Detect which cell encompasses the target text, then output its [X, Y] center coordinate. 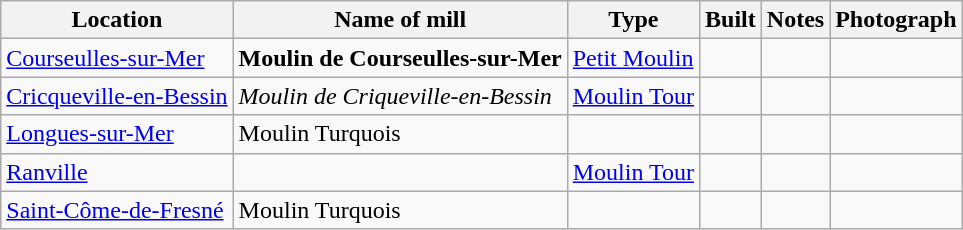
Photograph [896, 20]
Type [633, 20]
Notes [795, 20]
Name of mill [400, 20]
Moulin de Courseulles-sur-Mer [400, 58]
Location [117, 20]
Moulin de Criqueville-en-Bessin [400, 96]
Petit Moulin [633, 58]
Courseulles-sur-Mer [117, 58]
Longues-sur-Mer [117, 134]
Cricqueville-en-Bessin [117, 96]
Built [731, 20]
Ranville [117, 172]
Saint-Côme-de-Fresné [117, 210]
